Determine the (x, y) coordinate at the center of the cell enclosing the given text.  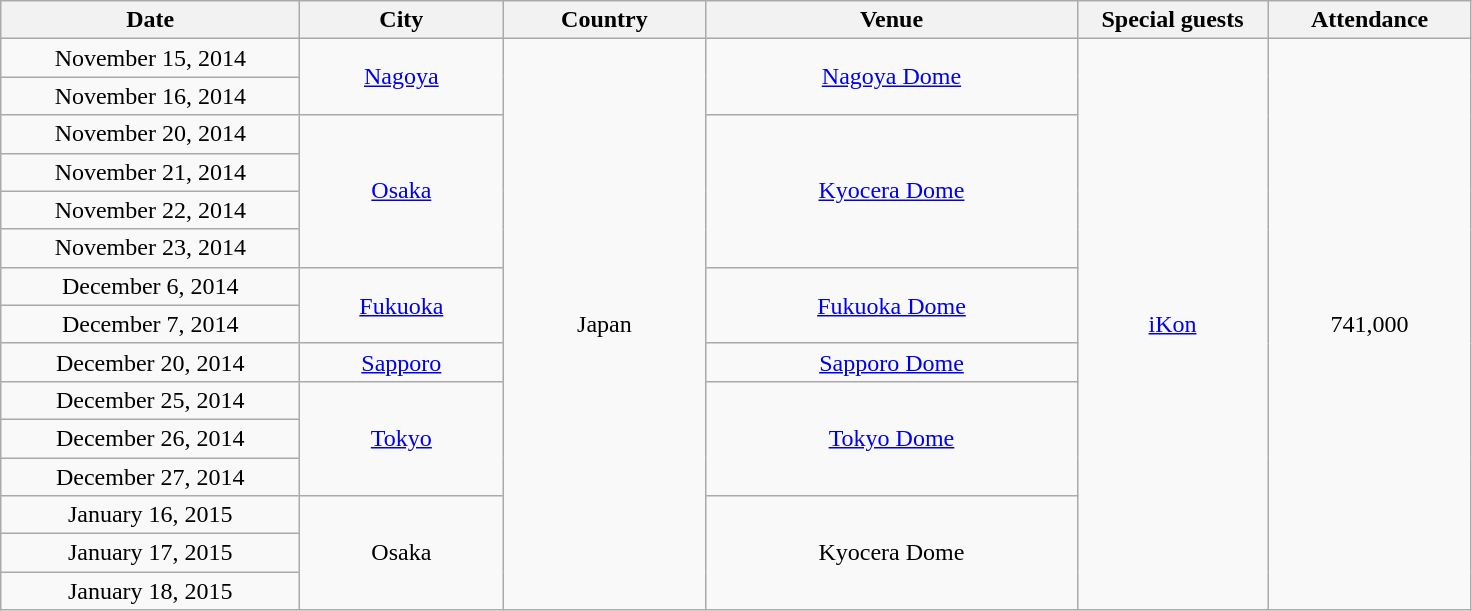
Sapporo (402, 362)
Japan (604, 324)
741,000 (1370, 324)
Fukuoka (402, 305)
November 16, 2014 (150, 96)
Special guests (1172, 20)
December 25, 2014 (150, 400)
December 20, 2014 (150, 362)
City (402, 20)
November 20, 2014 (150, 134)
December 6, 2014 (150, 286)
November 23, 2014 (150, 248)
Attendance (1370, 20)
Tokyo Dome (892, 438)
December 26, 2014 (150, 438)
Nagoya (402, 77)
Fukuoka Dome (892, 305)
January 17, 2015 (150, 553)
November 21, 2014 (150, 172)
November 22, 2014 (150, 210)
December 27, 2014 (150, 477)
Tokyo (402, 438)
Date (150, 20)
December 7, 2014 (150, 324)
Sapporo Dome (892, 362)
iKon (1172, 324)
January 16, 2015 (150, 515)
January 18, 2015 (150, 591)
Venue (892, 20)
Country (604, 20)
November 15, 2014 (150, 58)
Nagoya Dome (892, 77)
